For the text-containing cell, return its midpoint in [x, y] coordinate format. 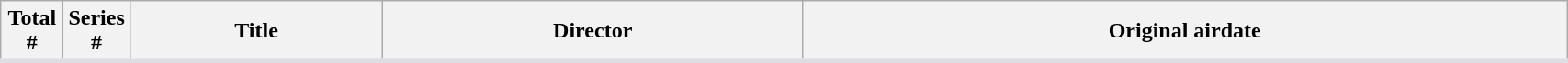
Director [593, 31]
Title [255, 31]
Total# [32, 31]
Series# [96, 31]
Original airdate [1185, 31]
